Extract the (x, y) coordinate from the center of the cell holding the provided text.  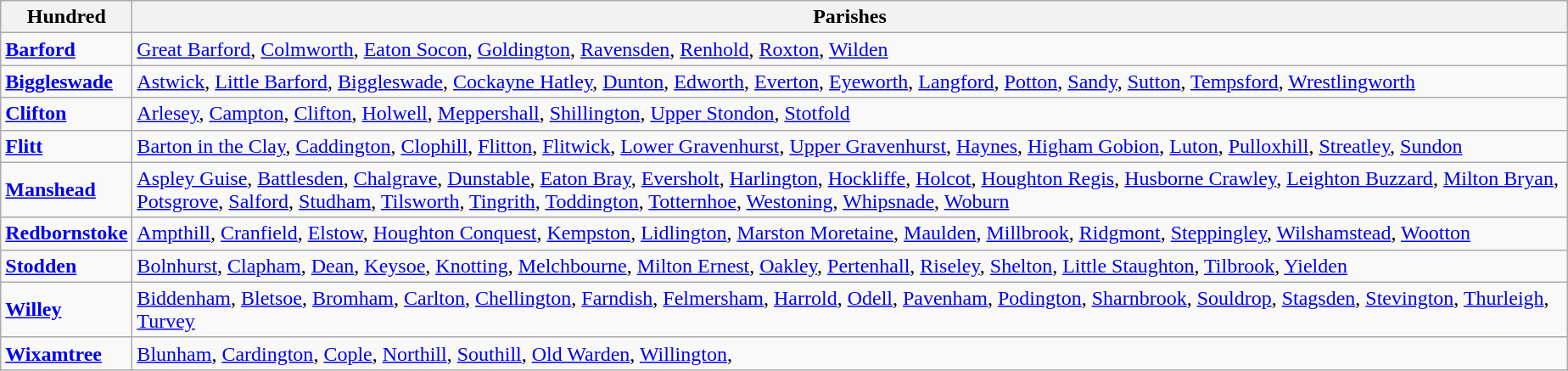
Wixamtree (66, 353)
Manshead (66, 190)
Stodden (66, 266)
Redbornstoke (66, 233)
Flitt (66, 146)
Hundred (66, 17)
Arlesey, Campton, Clifton, Holwell, Meppershall, Shillington, Upper Stondon, Stotfold (850, 114)
Astwick, Little Barford, Biggleswade, Cockayne Hatley, Dunton, Edworth, Everton, Eyeworth, Langford, Potton, Sandy, Sutton, Tempsford, Wrestlingworth (850, 82)
Willey (66, 309)
Blunham, Cardington, Cople, Northill, Southill, Old Warden, Willington, (850, 353)
Barford (66, 49)
Great Barford, Colmworth, Eaton Socon, Goldington, Ravensden, Renhold, Roxton, Wilden (850, 49)
Bolnhurst, Clapham, Dean, Keysoe, Knotting, Melchbourne, Milton Ernest, Oakley, Pertenhall, Riseley, Shelton, Little Staughton, Tilbrook, Yielden (850, 266)
Biggleswade (66, 82)
Parishes (850, 17)
Clifton (66, 114)
